Return (x, y) of the center of cell containing provided text 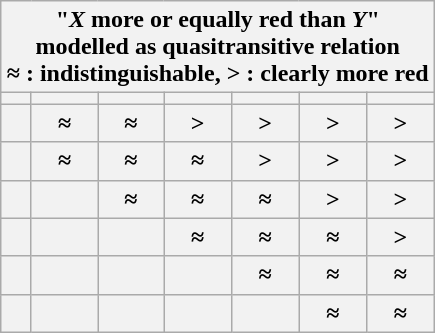
"X more or equally red than Y"modelled as quasitransitive relation≈ : indistinguishable, > : clearly more red (218, 47)
